Scan for the cell matching the given text and deliver its [X, Y] coordinate at center. 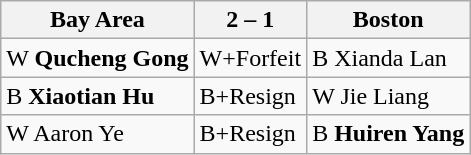
B Xiaotian Hu [98, 96]
2 – 1 [250, 20]
Boston [388, 20]
B Huiren Yang [388, 134]
Bay Area [98, 20]
W Jie Liang [388, 96]
B Xianda Lan [388, 58]
W Aaron Ye [98, 134]
W Qucheng Gong [98, 58]
W+Forfeit [250, 58]
